For the text-containing cell, return its midpoint in [x, y] coordinate format. 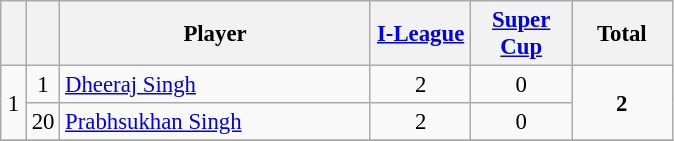
20 [42, 122]
Super Cup [522, 34]
Player [216, 34]
Dheeraj Singh [216, 85]
I-League [420, 34]
Total [622, 34]
Prabhsukhan Singh [216, 122]
